Scan for the cell matching the given text and deliver its [X, Y] coordinate at center. 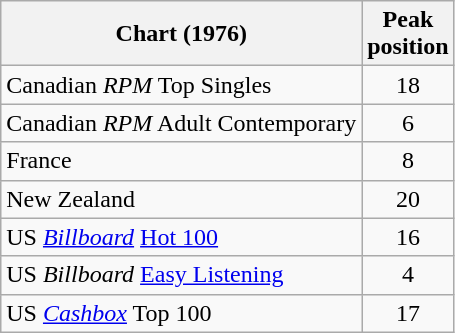
Canadian RPM Top Singles [182, 85]
8 [408, 161]
Chart (1976) [182, 34]
18 [408, 85]
US Billboard Easy Listening [182, 275]
20 [408, 199]
US Cashbox Top 100 [182, 313]
US Billboard Hot 100 [182, 237]
New Zealand [182, 199]
17 [408, 313]
France [182, 161]
16 [408, 237]
Canadian RPM Adult Contemporary [182, 123]
6 [408, 123]
4 [408, 275]
Peakposition [408, 34]
